Provide the (X, Y) coordinate of the cell's center where the given text is located.  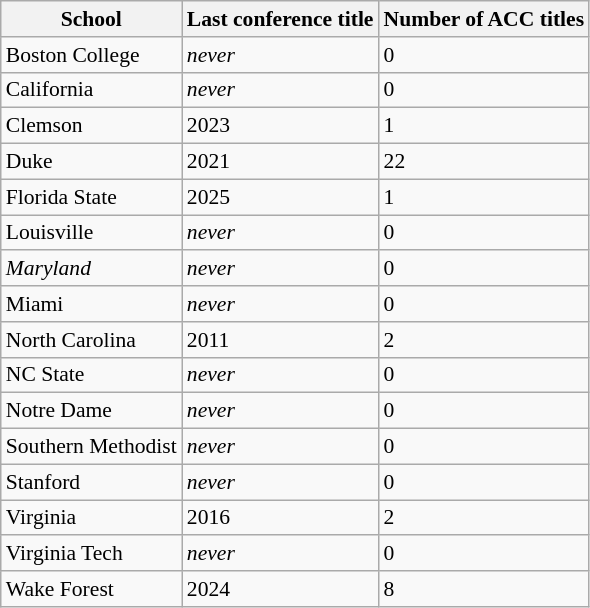
Stanford (92, 482)
Duke (92, 162)
Maryland (92, 269)
Virginia (92, 518)
Louisville (92, 233)
2016 (280, 518)
Florida State (92, 197)
School (92, 19)
Number of ACC titles (484, 19)
Virginia Tech (92, 554)
NC State (92, 375)
North Carolina (92, 340)
Boston College (92, 55)
22 (484, 162)
Miami (92, 304)
2011 (280, 340)
2025 (280, 197)
Southern Methodist (92, 447)
2021 (280, 162)
2024 (280, 589)
Wake Forest (92, 589)
Last conference title (280, 19)
California (92, 90)
2023 (280, 126)
Notre Dame (92, 411)
8 (484, 589)
Clemson (92, 126)
